Output the [x, y] coordinate of the center of the cell containing the given text.  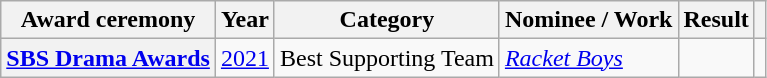
Nominee / Work [588, 20]
Best Supporting Team [386, 58]
2021 [244, 58]
SBS Drama Awards [108, 58]
Award ceremony [108, 20]
Year [244, 20]
Racket Boys [588, 58]
Result [716, 20]
Category [386, 20]
